For the text-containing cell, return its midpoint in (X, Y) coordinate format. 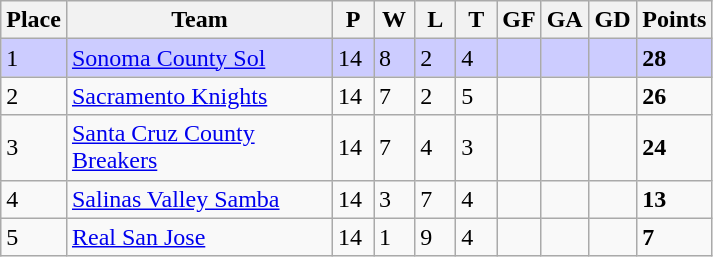
8 (394, 58)
28 (674, 58)
Place (34, 20)
GD (612, 20)
Real San Jose (199, 237)
GA (564, 20)
9 (436, 237)
Salinas Valley Samba (199, 199)
L (436, 20)
Santa Cruz County Breakers (199, 148)
Points (674, 20)
13 (674, 199)
26 (674, 96)
Team (199, 20)
24 (674, 148)
W (394, 20)
Sonoma County Sol (199, 58)
P (354, 20)
GF (519, 20)
T (476, 20)
Sacramento Knights (199, 96)
